Find where the given text appears and provide that cell's center as (x, y) coordinate. 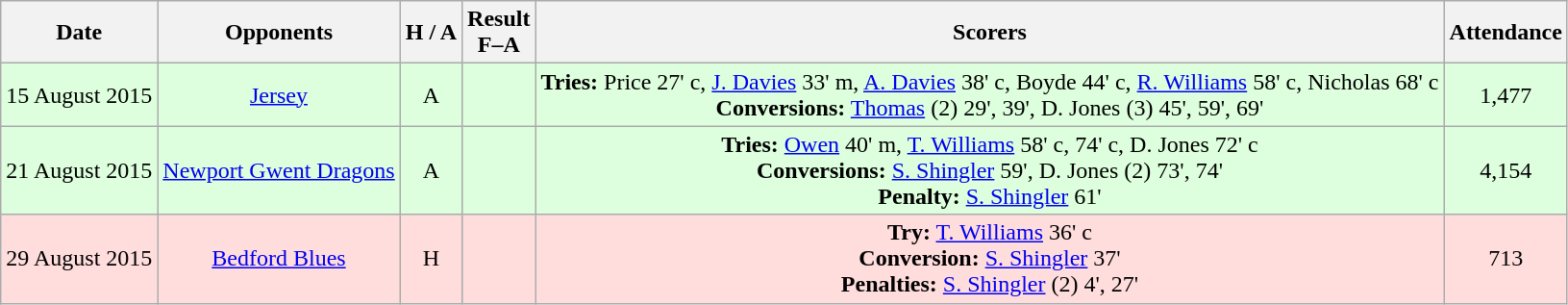
H (431, 259)
Jersey (279, 94)
713 (1506, 259)
21 August 2015 (79, 170)
4,154 (1506, 170)
Newport Gwent Dragons (279, 170)
Date (79, 33)
Tries: Owen 40' m, T. Williams 58' c, 74' c, D. Jones 72' cConversions: S. Shingler 59', D. Jones (2) 73', 74'Penalty: S. Shingler 61' (990, 170)
ResultF–A (499, 33)
1,477 (1506, 94)
H / A (431, 33)
15 August 2015 (79, 94)
Bedford Blues (279, 259)
Try: T. Williams 36' cConversion: S. Shingler 37'Penalties: S. Shingler (2) 4', 27' (990, 259)
29 August 2015 (79, 259)
Scorers (990, 33)
Opponents (279, 33)
Attendance (1506, 33)
